Locate the cell with the specified text and output its [X, Y] center coordinate. 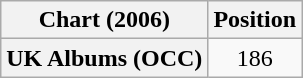
UK Albums (OCC) [104, 58]
Chart (2006) [104, 20]
Position [255, 20]
186 [255, 58]
